Return the (x, y) coordinate for the center point of the cell that contains the specified text.  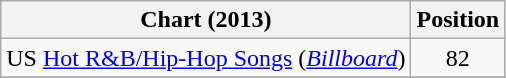
Chart (2013) (206, 20)
82 (458, 58)
US Hot R&B/Hip-Hop Songs (Billboard) (206, 58)
Position (458, 20)
